Pinpoint the cell where the given text exists, returning its [x, y] midpoint coordinate. 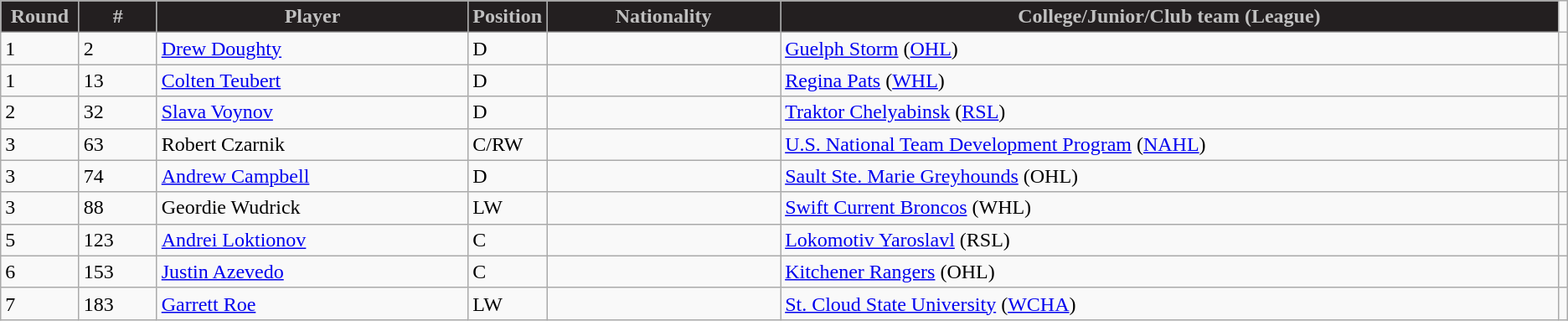
Guelph Storm (OHL) [1169, 49]
Drew Doughty [312, 49]
Lokomotiv Yaroslavl (RSL) [1169, 240]
Regina Pats (WHL) [1169, 80]
College/Junior/Club team (League) [1169, 17]
Nationality [663, 17]
U.S. National Team Development Program (NAHL) [1169, 144]
Swift Current Broncos (WHL) [1169, 208]
Kitchener Rangers (OHL) [1169, 272]
63 [117, 144]
Justin Azevedo [312, 272]
Round [40, 17]
Andrew Campbell [312, 176]
Player [312, 17]
183 [117, 303]
Andrei Loktionov [312, 240]
Sault Ste. Marie Greyhounds (OHL) [1169, 176]
Garrett Roe [312, 303]
Colten Teubert [312, 80]
13 [117, 80]
# [117, 17]
6 [40, 272]
88 [117, 208]
123 [117, 240]
5 [40, 240]
C/RW [508, 144]
74 [117, 176]
7 [40, 303]
153 [117, 272]
Robert Czarnik [312, 144]
St. Cloud State University (WCHA) [1169, 303]
Traktor Chelyabinsk (RSL) [1169, 112]
Position [508, 17]
32 [117, 112]
Slava Voynov [312, 112]
Geordie Wudrick [312, 208]
